Determine the (X, Y) coordinate at the center of the cell enclosing the given text.  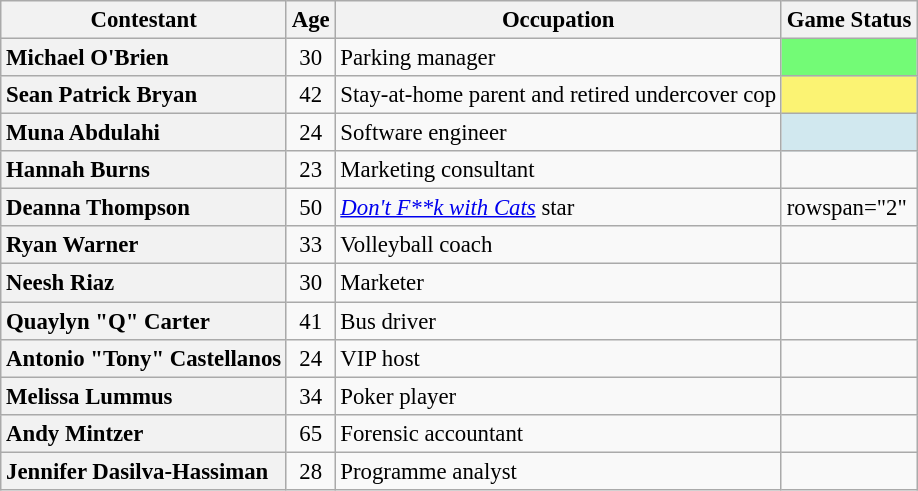
Volleyball coach (558, 245)
Game Status (848, 20)
Contestant (144, 20)
Sean Patrick Bryan (144, 95)
50 (310, 208)
34 (310, 396)
Muna Abdulahi (144, 133)
Programme analyst (558, 471)
Michael O'Brien (144, 58)
41 (310, 321)
Andy Mintzer (144, 433)
42 (310, 95)
Jennifer Dasilva-Hassiman (144, 471)
Quaylyn "Q" Carter (144, 321)
28 (310, 471)
Neesh Riaz (144, 283)
Poker player (558, 396)
rowspan="2" (848, 208)
Forensic accountant (558, 433)
Occupation (558, 20)
65 (310, 433)
Stay-at-home parent and retired undercover cop (558, 95)
Software engineer (558, 133)
VIP host (558, 358)
Parking manager (558, 58)
Melissa Lummus (144, 396)
Marketing consultant (558, 170)
Bus driver (558, 321)
33 (310, 245)
Age (310, 20)
Antonio "Tony" Castellanos (144, 358)
Don't F**k with Cats star (558, 208)
Ryan Warner (144, 245)
23 (310, 170)
Marketer (558, 283)
Hannah Burns (144, 170)
Deanna Thompson (144, 208)
